Return (x, y) of the center of cell containing provided text 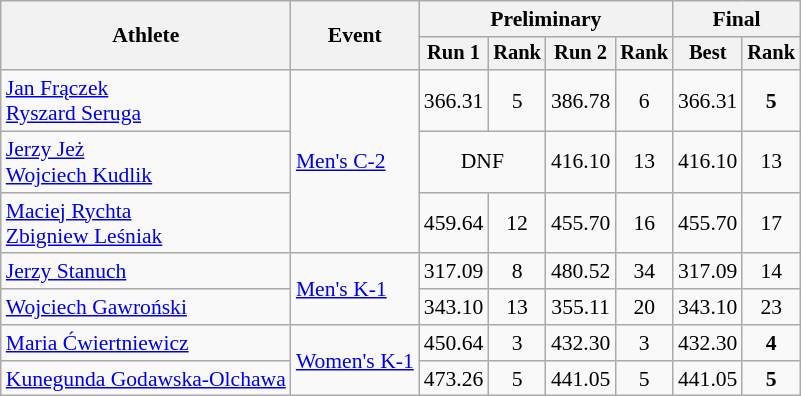
Jan FrączekRyszard Seruga (146, 100)
34 (644, 272)
459.64 (454, 224)
Best (708, 54)
Athlete (146, 36)
DNF (482, 162)
386.78 (580, 100)
Run 2 (580, 54)
Jerzy Stanuch (146, 272)
355.11 (580, 307)
4 (771, 343)
6 (644, 100)
23 (771, 307)
16 (644, 224)
Maria Ćwiertniewicz (146, 343)
20 (644, 307)
Wojciech Gawroński (146, 307)
Men's K-1 (355, 290)
Final (736, 19)
Maciej RychtaZbigniew Leśniak (146, 224)
17 (771, 224)
Preliminary (546, 19)
480.52 (580, 272)
8 (517, 272)
450.64 (454, 343)
Men's C-2 (355, 162)
Event (355, 36)
12 (517, 224)
Run 1 (454, 54)
14 (771, 272)
Jerzy JeżWojciech Kudlik (146, 162)
Women's K-1 (355, 360)
